Determine the (x, y) coordinate at the center of the cell enclosing the given text.  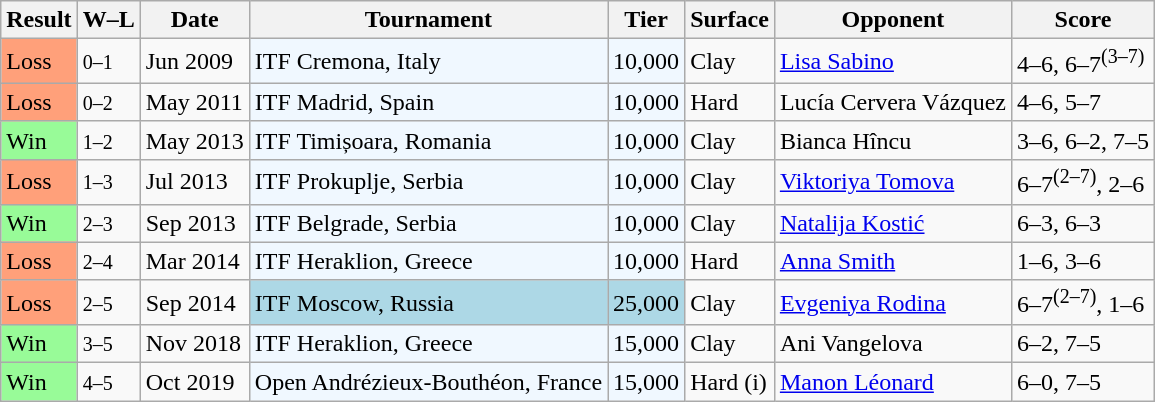
2–5 (108, 302)
ITF Moscow, Russia (428, 302)
2–3 (108, 223)
Natalija Kostić (892, 223)
Bianca Hîncu (892, 140)
Open Andrézieux-Bouthéon, France (428, 382)
ITF Madrid, Spain (428, 102)
Tournament (428, 20)
ITF Cremona, Italy (428, 62)
3–5 (108, 344)
1–3 (108, 182)
25,000 (646, 302)
Ani Vangelova (892, 344)
ITF Timișoara, Romania (428, 140)
6–0, 7–5 (1084, 382)
6–7(2–7), 1–6 (1084, 302)
Tier (646, 20)
Result (39, 20)
Sep 2014 (194, 302)
4–6, 6–7(3–7) (1084, 62)
Viktoriya Tomova (892, 182)
Anna Smith (892, 261)
Surface (730, 20)
Jul 2013 (194, 182)
Score (1084, 20)
Date (194, 20)
1–6, 3–6 (1084, 261)
2–4 (108, 261)
Jun 2009 (194, 62)
1–2 (108, 140)
Nov 2018 (194, 344)
0–2 (108, 102)
ITF Belgrade, Serbia (428, 223)
W–L (108, 20)
ITF Prokuplje, Serbia (428, 182)
Hard (i) (730, 382)
4–5 (108, 382)
May 2011 (194, 102)
Oct 2019 (194, 382)
Sep 2013 (194, 223)
3–6, 6–2, 7–5 (1084, 140)
4–6, 5–7 (1084, 102)
Opponent (892, 20)
Manon Léonard (892, 382)
6–3, 6–3 (1084, 223)
Mar 2014 (194, 261)
6–2, 7–5 (1084, 344)
Lisa Sabino (892, 62)
Lucía Cervera Vázquez (892, 102)
0–1 (108, 62)
Evgeniya Rodina (892, 302)
6–7(2–7), 2–6 (1084, 182)
May 2013 (194, 140)
